Locate the cell with the specified text and output its (X, Y) center coordinate. 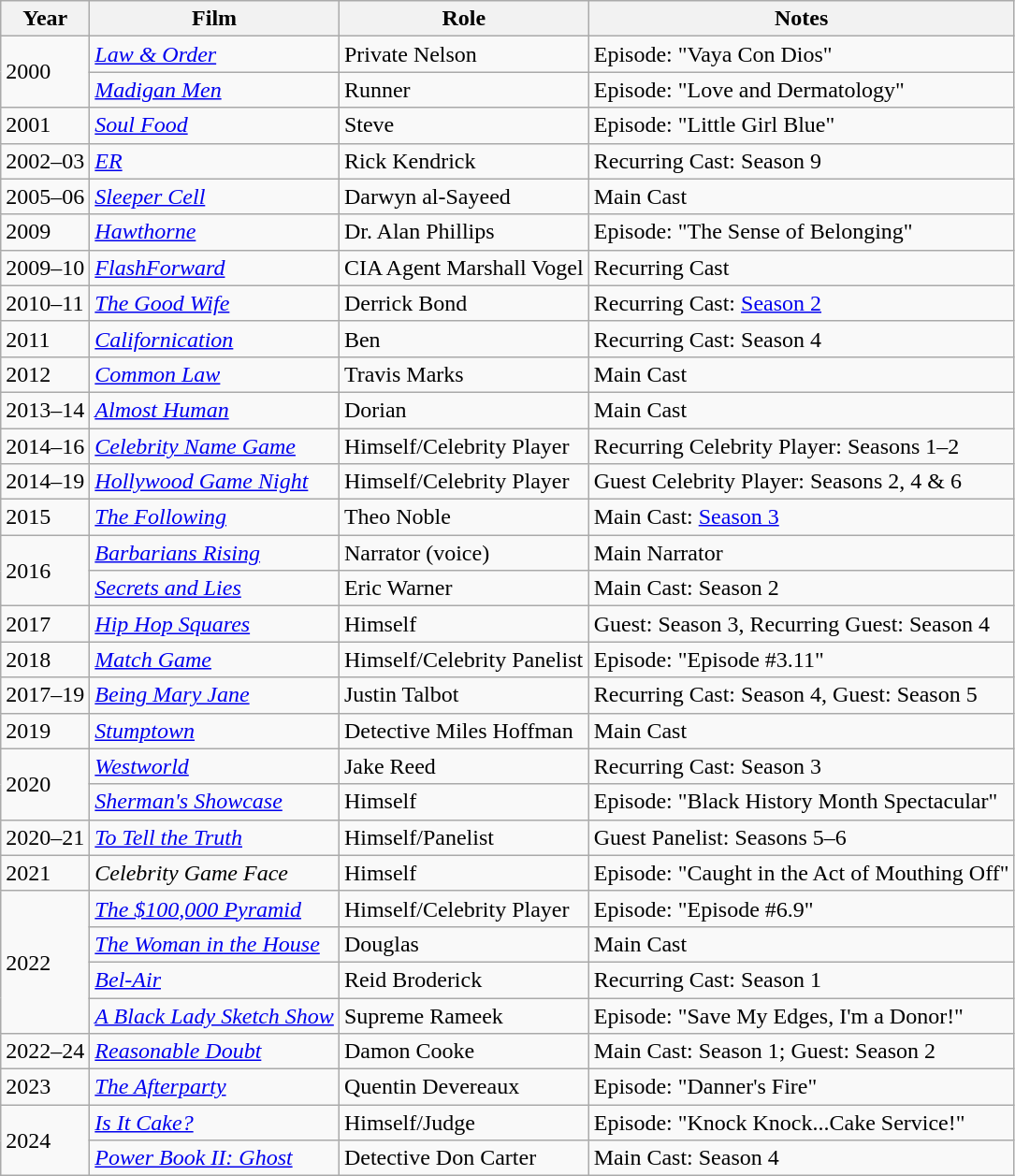
Recurring Cast (801, 268)
2020–21 (45, 837)
Theo Noble (464, 517)
2016 (45, 571)
Justin Talbot (464, 695)
2022 (45, 962)
Celebrity Game Face (215, 873)
Madigan Men (215, 90)
Bel-Air (215, 980)
Episode: "Vaya Con Dios" (801, 54)
Match Game (215, 660)
2015 (45, 517)
2019 (45, 731)
Is It Cake? (215, 1123)
FlashForward (215, 268)
Almost Human (215, 410)
Himself/Celebrity Panelist (464, 660)
Jake Reed (464, 766)
Episode: "Episode #6.9" (801, 908)
To Tell the Truth (215, 837)
Law & Order (215, 54)
Steve (464, 125)
2023 (45, 1087)
Travis Marks (464, 374)
2014–16 (45, 446)
Reid Broderick (464, 980)
Private Nelson (464, 54)
Eric Warner (464, 588)
Main Cast: Season 1; Guest: Season 2 (801, 1052)
Hawthorne (215, 232)
Power Book II: Ghost (215, 1158)
Dorian (464, 410)
Secrets and Lies (215, 588)
Episode: "Love and Dermatology" (801, 90)
2001 (45, 125)
Recurring Celebrity Player: Seasons 1–2 (801, 446)
Main Cast: Season 4 (801, 1158)
The Afterparty (215, 1087)
2018 (45, 660)
Episode: "Save My Edges, I'm a Donor!" (801, 1015)
Year (45, 19)
Darwyn al-Sayeed (464, 196)
Recurring Cast: Season 3 (801, 766)
ER (215, 161)
Soul Food (215, 125)
2002–03 (45, 161)
Main Cast: Season 2 (801, 588)
Episode: "Danner's Fire" (801, 1087)
Episode: "Black History Month Spectacular" (801, 802)
Common Law (215, 374)
2000 (45, 72)
Narrator (voice) (464, 553)
Stumptown (215, 731)
Himself/Panelist (464, 837)
2009 (45, 232)
2024 (45, 1140)
Episode: "Caught in the Act of Mouthing Off" (801, 873)
Sherman's Showcase (215, 802)
Detective Don Carter (464, 1158)
Detective Miles Hoffman (464, 731)
2017–19 (45, 695)
Damon Cooke (464, 1052)
The $100,000 Pyramid (215, 908)
Californication (215, 339)
Hip Hop Squares (215, 624)
Westworld (215, 766)
Reasonable Doubt (215, 1052)
Guest Celebrity Player: Seasons 2, 4 & 6 (801, 482)
A Black Lady Sketch Show (215, 1015)
2013–14 (45, 410)
Main Cast: Season 3 (801, 517)
Quentin Devereaux (464, 1087)
Runner (464, 90)
Guest: Season 3, Recurring Guest: Season 4 (801, 624)
Main Narrator (801, 553)
2005–06 (45, 196)
Recurring Cast: Season 4, Guest: Season 5 (801, 695)
Sleeper Cell (215, 196)
2020 (45, 784)
Episode: "The Sense of Belonging" (801, 232)
Hollywood Game Night (215, 482)
2022–24 (45, 1052)
Ben (464, 339)
Episode: "Episode #3.11" (801, 660)
The Good Wife (215, 303)
2011 (45, 339)
2014–19 (45, 482)
Being Mary Jane (215, 695)
Recurring Cast: Season 1 (801, 980)
Rick Kendrick (464, 161)
Supreme Rameek (464, 1015)
Celebrity Name Game (215, 446)
Barbarians Rising (215, 553)
Guest Panelist: Seasons 5–6 (801, 837)
The Woman in the House (215, 944)
2009–10 (45, 268)
2012 (45, 374)
CIA Agent Marshall Vogel (464, 268)
2010–11 (45, 303)
Episode: "Knock Knock...Cake Service!" (801, 1123)
2017 (45, 624)
Derrick Bond (464, 303)
Role (464, 19)
Recurring Cast: Season 2 (801, 303)
The Following (215, 517)
Episode: "Little Girl Blue" (801, 125)
Douglas (464, 944)
Recurring Cast: Season 4 (801, 339)
2021 (45, 873)
Film (215, 19)
Dr. Alan Phillips (464, 232)
Notes (801, 19)
Recurring Cast: Season 9 (801, 161)
Himself/Judge (464, 1123)
